For the text-containing cell, return its midpoint in [x, y] coordinate format. 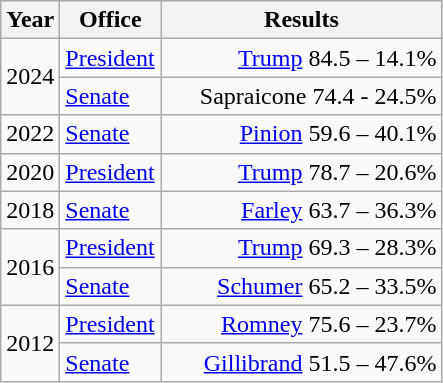
2022 [30, 134]
Office [110, 20]
Year [30, 20]
Trump 84.5 – 14.1% [302, 58]
Schumer 65.2 – 33.5% [302, 286]
2018 [30, 210]
Pinion 59.6 – 40.1% [302, 134]
Results [302, 20]
Sapraicone 74.4 - 24.5% [302, 96]
Romney 75.6 – 23.7% [302, 324]
Trump 69.3 – 28.3% [302, 248]
Gillibrand 51.5 – 47.6% [302, 362]
2020 [30, 172]
2012 [30, 343]
2016 [30, 267]
Farley 63.7 – 36.3% [302, 210]
2024 [30, 77]
Trump 78.7 – 20.6% [302, 172]
